Capture the cell that displays the provided text and extract its (X, Y) central coordinate. 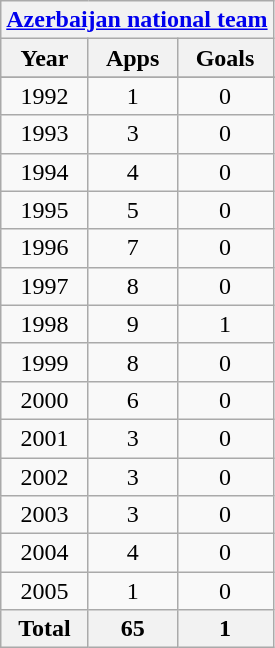
Goals (225, 58)
1997 (45, 286)
2000 (45, 400)
2003 (45, 515)
2004 (45, 553)
9 (132, 324)
2002 (45, 477)
Total (45, 629)
2005 (45, 591)
1998 (45, 324)
Year (45, 58)
1995 (45, 210)
1992 (45, 96)
65 (132, 629)
1993 (45, 134)
Apps (132, 58)
7 (132, 248)
5 (132, 210)
2001 (45, 438)
Azerbaijan national team (137, 20)
6 (132, 400)
1994 (45, 172)
1996 (45, 248)
1999 (45, 362)
